Identify which cell holds the provided text, then report its (X, Y) central coordinate. 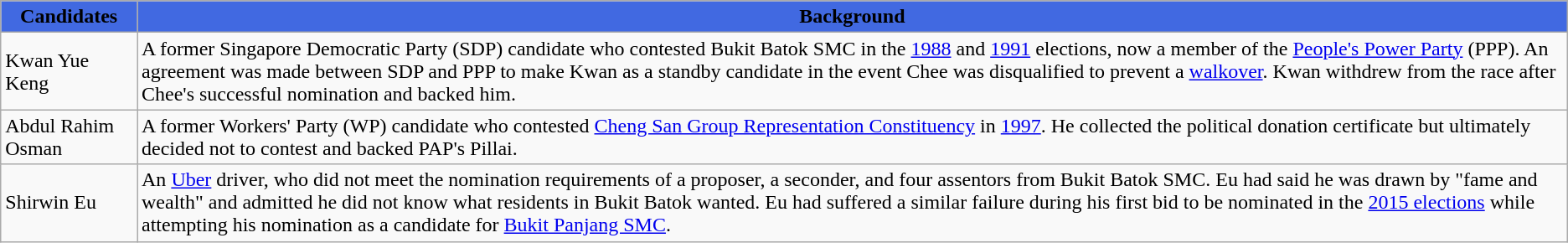
Candidates (69, 17)
Background (853, 17)
Shirwin Eu (69, 203)
Abdul Rahim Osman (69, 137)
Kwan Yue Keng (69, 71)
